For the text-containing cell, return its midpoint in [x, y] coordinate format. 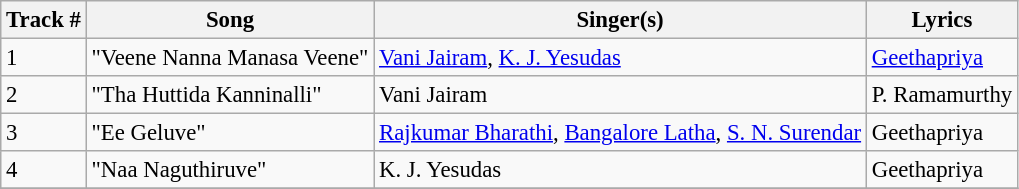
3 [44, 133]
Lyrics [942, 20]
"Veene Nanna Manasa Veene" [230, 58]
"Ee Geluve" [230, 133]
4 [44, 170]
1 [44, 58]
Rajkumar Bharathi, Bangalore Latha, S. N. Surendar [620, 133]
Track # [44, 20]
"Naa Naguthiruve" [230, 170]
"Tha Huttida Kanninalli" [230, 95]
Vani Jairam, K. J. Yesudas [620, 58]
Singer(s) [620, 20]
Vani Jairam [620, 95]
P. Ramamurthy [942, 95]
2 [44, 95]
K. J. Yesudas [620, 170]
Song [230, 20]
